Determine the (x, y) coordinate at the center of the cell enclosing the given text.  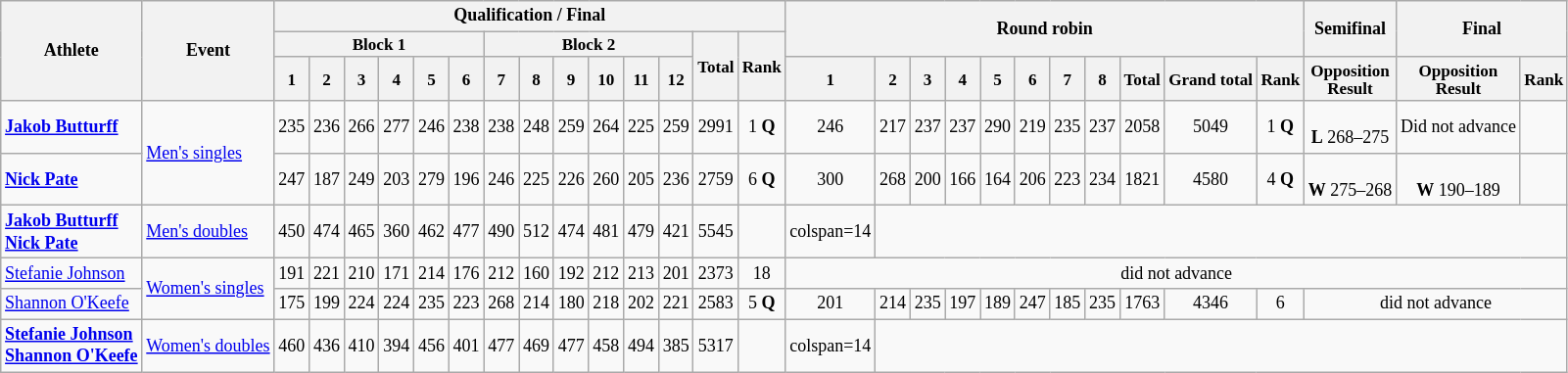
189 (998, 303)
Athlete (71, 51)
2373 (716, 274)
5545 (716, 232)
10 (606, 78)
200 (927, 179)
Block 1 (379, 44)
Final (1483, 29)
W 190–189 (1459, 179)
481 (606, 232)
234 (1103, 179)
436 (327, 346)
L 268–275 (1350, 127)
176 (466, 274)
460 (292, 346)
4 Q (1280, 179)
Women's singles (208, 289)
218 (606, 303)
Men's singles (208, 153)
Stefanie Johnson (71, 274)
479 (641, 232)
Jakob ButturffNick Pate (71, 232)
5317 (716, 346)
164 (998, 179)
192 (571, 274)
Nick Pate (71, 179)
9 (571, 78)
Shannon O'Keefe (71, 303)
4580 (1211, 179)
458 (606, 346)
410 (361, 346)
260 (606, 179)
171 (397, 274)
5 Q (762, 303)
11 (641, 78)
249 (361, 179)
175 (292, 303)
Men's doubles (208, 232)
Stefanie JohnsonShannon O'Keefe (71, 346)
191 (292, 274)
490 (501, 232)
264 (606, 127)
210 (361, 274)
185 (1068, 303)
Round robin (1045, 29)
450 (292, 232)
5049 (1211, 127)
300 (831, 179)
196 (466, 179)
213 (641, 274)
2583 (716, 303)
465 (361, 232)
2759 (716, 179)
385 (676, 346)
1763 (1142, 303)
401 (466, 346)
Women's doubles (208, 346)
160 (537, 274)
Semifinal (1350, 29)
199 (327, 303)
187 (327, 179)
219 (1032, 127)
2991 (716, 127)
Event (208, 51)
4346 (1211, 303)
Qualification / Final (530, 16)
18 (762, 274)
12 (676, 78)
166 (963, 179)
Jakob Butturff (71, 127)
197 (963, 303)
2058 (1142, 127)
360 (397, 232)
205 (641, 179)
W 275–268 (1350, 179)
277 (397, 127)
Did not advance (1459, 127)
180 (571, 303)
462 (432, 232)
Grand total (1211, 78)
512 (537, 232)
456 (432, 346)
494 (641, 346)
206 (1032, 179)
Block 2 (589, 44)
6 Q (762, 179)
279 (432, 179)
248 (537, 127)
266 (361, 127)
217 (893, 127)
290 (998, 127)
394 (397, 346)
469 (537, 346)
1821 (1142, 179)
202 (641, 303)
226 (571, 179)
203 (397, 179)
421 (676, 232)
